Scan for the cell matching the given text and deliver its (X, Y) coordinate at center. 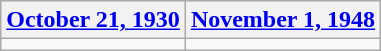
November 1, 1948 (282, 20)
October 21, 1930 (94, 20)
